Provide the (X, Y) coordinate of the cell's center where the given text is located.  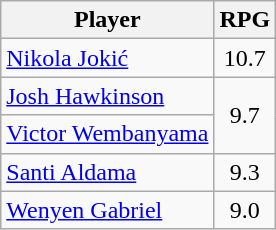
10.7 (245, 58)
RPG (245, 20)
Josh Hawkinson (108, 96)
Wenyen Gabriel (108, 210)
Santi Aldama (108, 172)
Nikola Jokić (108, 58)
Player (108, 20)
Victor Wembanyama (108, 134)
9.0 (245, 210)
9.3 (245, 172)
9.7 (245, 115)
